Detect which cell encompasses the target text, then output its (X, Y) center coordinate. 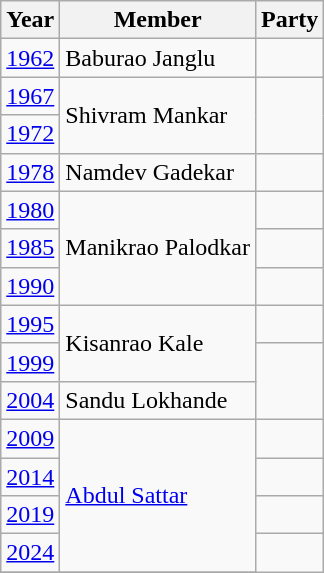
Baburao Janglu (158, 58)
2009 (30, 438)
Year (30, 20)
1978 (30, 172)
2024 (30, 553)
Member (158, 20)
Namdev Gadekar (158, 172)
Party (289, 20)
2004 (30, 400)
1985 (30, 248)
1990 (30, 286)
Sandu Lokhande (158, 400)
1962 (30, 58)
1972 (30, 134)
2019 (30, 515)
1995 (30, 324)
Abdul Sattar (158, 495)
Shivram Mankar (158, 115)
Manikrao Palodkar (158, 248)
1980 (30, 210)
1999 (30, 362)
1967 (30, 96)
Kisanrao Kale (158, 343)
2014 (30, 477)
